Identify which cell holds the provided text, then report its [X, Y] central coordinate. 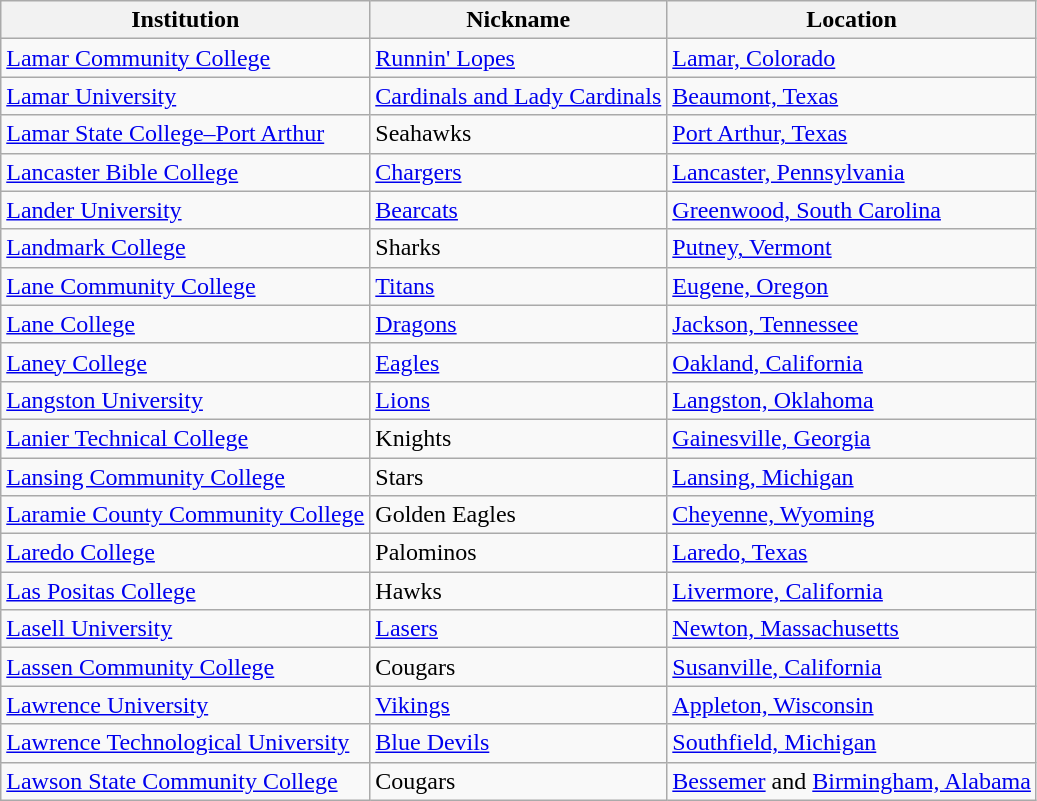
Titans [518, 286]
Laredo, Texas [852, 553]
Laredo College [186, 553]
Southfield, Michigan [852, 743]
Lane Community College [186, 286]
Location [852, 20]
Laney College [186, 362]
Livermore, California [852, 591]
Greenwood, South Carolina [852, 210]
Golden Eagles [518, 515]
Vikings [518, 705]
Bessemer and Birmingham, Alabama [852, 781]
Nickname [518, 20]
Beaumont, Texas [852, 96]
Lasers [518, 629]
Las Positas College [186, 591]
Lancaster Bible College [186, 172]
Susanville, California [852, 667]
Cheyenne, Wyoming [852, 515]
Cardinals and Lady Cardinals [518, 96]
Lancaster, Pennsylvania [852, 172]
Chargers [518, 172]
Knights [518, 438]
Sharks [518, 248]
Lanier Technical College [186, 438]
Jackson, Tennessee [852, 324]
Lansing Community College [186, 477]
Newton, Massachusetts [852, 629]
Lander University [186, 210]
Lawson State Community College [186, 781]
Appleton, Wisconsin [852, 705]
Bearcats [518, 210]
Hawks [518, 591]
Lawrence Technological University [186, 743]
Langston, Oklahoma [852, 400]
Landmark College [186, 248]
Eugene, Oregon [852, 286]
Lamar Community College [186, 58]
Lansing, Michigan [852, 477]
Seahawks [518, 134]
Lane College [186, 324]
Lamar State College–Port Arthur [186, 134]
Oakland, California [852, 362]
Runnin' Lopes [518, 58]
Blue Devils [518, 743]
Lamar University [186, 96]
Palominos [518, 553]
Port Arthur, Texas [852, 134]
Lions [518, 400]
Laramie County Community College [186, 515]
Lawrence University [186, 705]
Gainesville, Georgia [852, 438]
Langston University [186, 400]
Eagles [518, 362]
Institution [186, 20]
Lassen Community College [186, 667]
Lamar, Colorado [852, 58]
Dragons [518, 324]
Lasell University [186, 629]
Stars [518, 477]
Putney, Vermont [852, 248]
